Output the [x, y] coordinate of the center of the cell containing the given text.  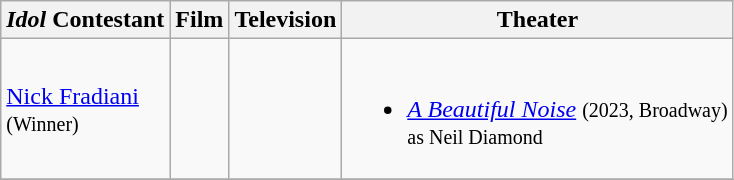
A Beautiful Noise (2023, Broadway)as Neil Diamond [538, 109]
Nick Fradiani(Winner) [86, 109]
Film [200, 20]
Television [286, 20]
Theater [538, 20]
Idol Contestant [86, 20]
